Determine the (X, Y) coordinate at the center of the cell enclosing the given text.  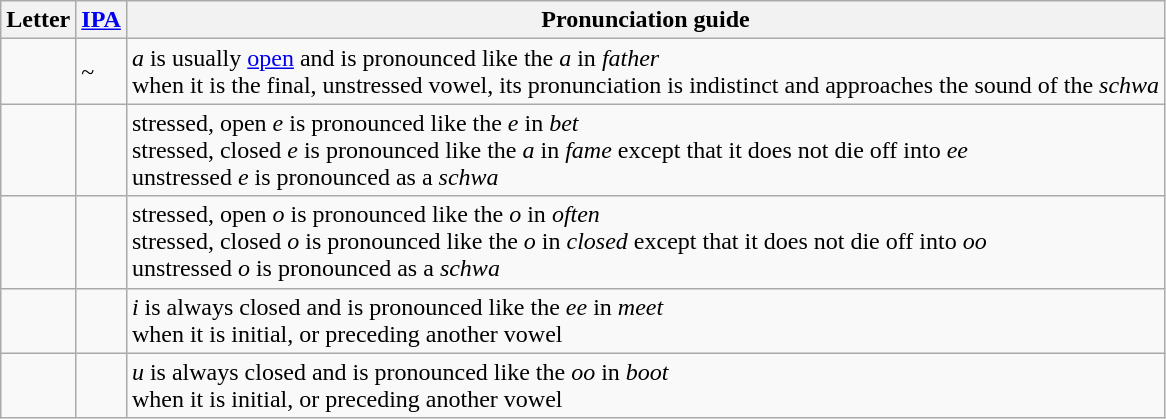
Pronunciation guide (645, 20)
IPA (102, 20)
u is always closed and is pronounced like the oo in bootwhen it is initial, or preceding another vowel (645, 386)
i is always closed and is pronounced like the ee in meetwhen it is initial, or preceding another vowel (645, 320)
Letter (38, 20)
~ (102, 72)
